Capture the cell that displays the provided text and extract its [x, y] central coordinate. 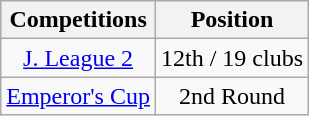
2nd Round [232, 96]
Competitions [78, 20]
12th / 19 clubs [232, 58]
Emperor's Cup [78, 96]
Position [232, 20]
J. League 2 [78, 58]
